Scan for the cell matching the given text and deliver its [x, y] coordinate at center. 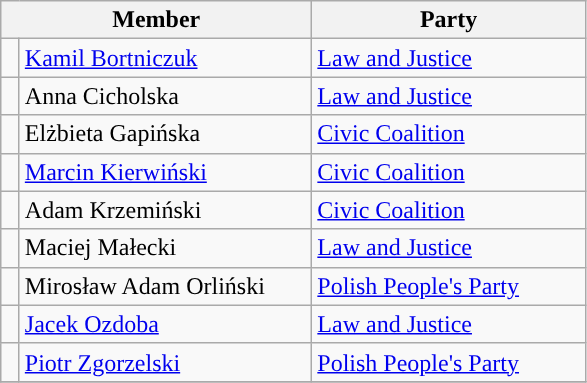
Jacek Ozdoba [165, 324]
Anna Cicholska [165, 96]
Mirosław Adam Orliński [165, 286]
Maciej Małecki [165, 248]
Party [449, 20]
Marcin Kierwiński [165, 172]
Elżbieta Gapińska [165, 134]
Piotr Zgorzelski [165, 362]
Member [156, 20]
Kamil Bortniczuk [165, 58]
Adam Krzemiński [165, 210]
